For the text-containing cell, return its midpoint in (X, Y) coordinate format. 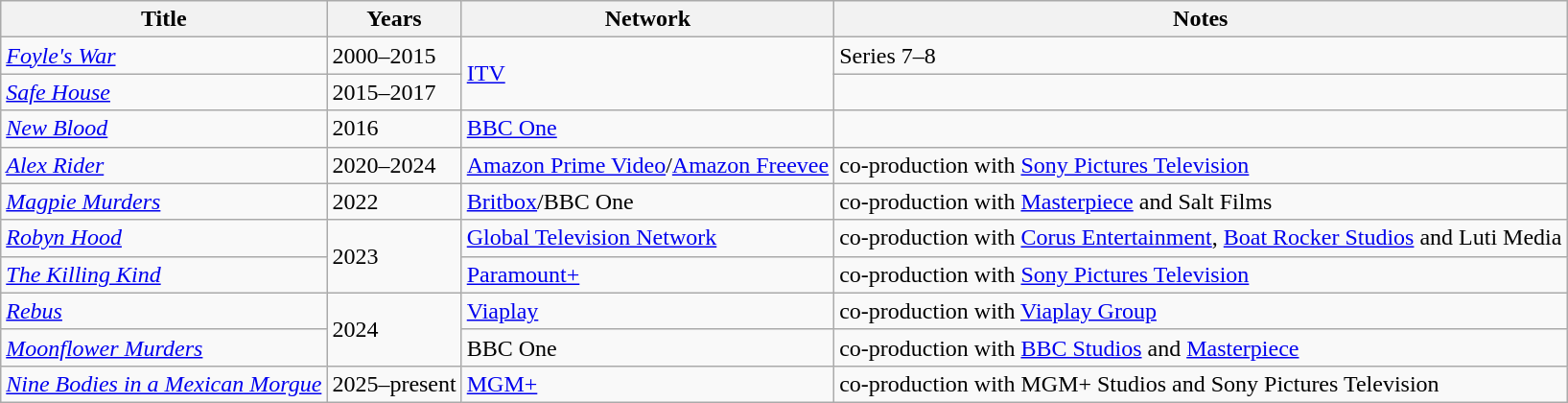
Paramount+ (647, 274)
co-production with Viaplay Group (1201, 311)
2023 (394, 256)
2016 (394, 129)
2015–2017 (394, 92)
Rebus (164, 311)
Network (647, 19)
2022 (394, 201)
Safe House (164, 92)
co-production with BBC Studios and Masterpiece (1201, 347)
2024 (394, 329)
co-production with MGM+ Studios and Sony Pictures Television (1201, 384)
Series 7–8 (1201, 56)
ITV (647, 74)
Robyn Hood (164, 238)
MGM+ (647, 384)
Title (164, 19)
2025–present (394, 384)
Foyle's War (164, 56)
co-production with Corus Entertainment, Boat Rocker Studios and Luti Media (1201, 238)
co-production with Masterpiece and Salt Films (1201, 201)
Global Television Network (647, 238)
Moonflower Murders (164, 347)
Amazon Prime Video/Amazon Freevee (647, 165)
Years (394, 19)
2020–2024 (394, 165)
New Blood (164, 129)
Alex Rider (164, 165)
Britbox/BBC One (647, 201)
The Killing Kind (164, 274)
2000–2015 (394, 56)
Magpie Murders (164, 201)
Nine Bodies in a Mexican Morgue (164, 384)
Viaplay (647, 311)
Notes (1201, 19)
